Extract the [x, y] coordinate from the center of the cell holding the provided text.  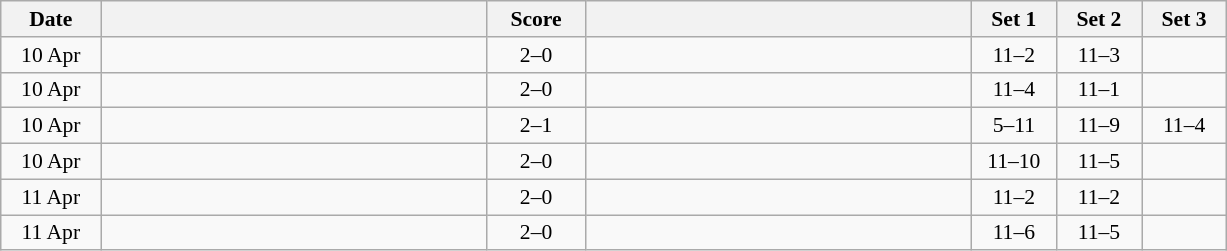
2–1 [536, 126]
Set 1 [1014, 19]
Score [536, 19]
Date [51, 19]
5–11 [1014, 126]
11–1 [1098, 90]
Set 2 [1098, 19]
11–9 [1098, 126]
Set 3 [1184, 19]
11–3 [1098, 55]
11–10 [1014, 162]
11–6 [1014, 233]
